Determine the [x, y] coordinate at the center of the cell enclosing the given text.  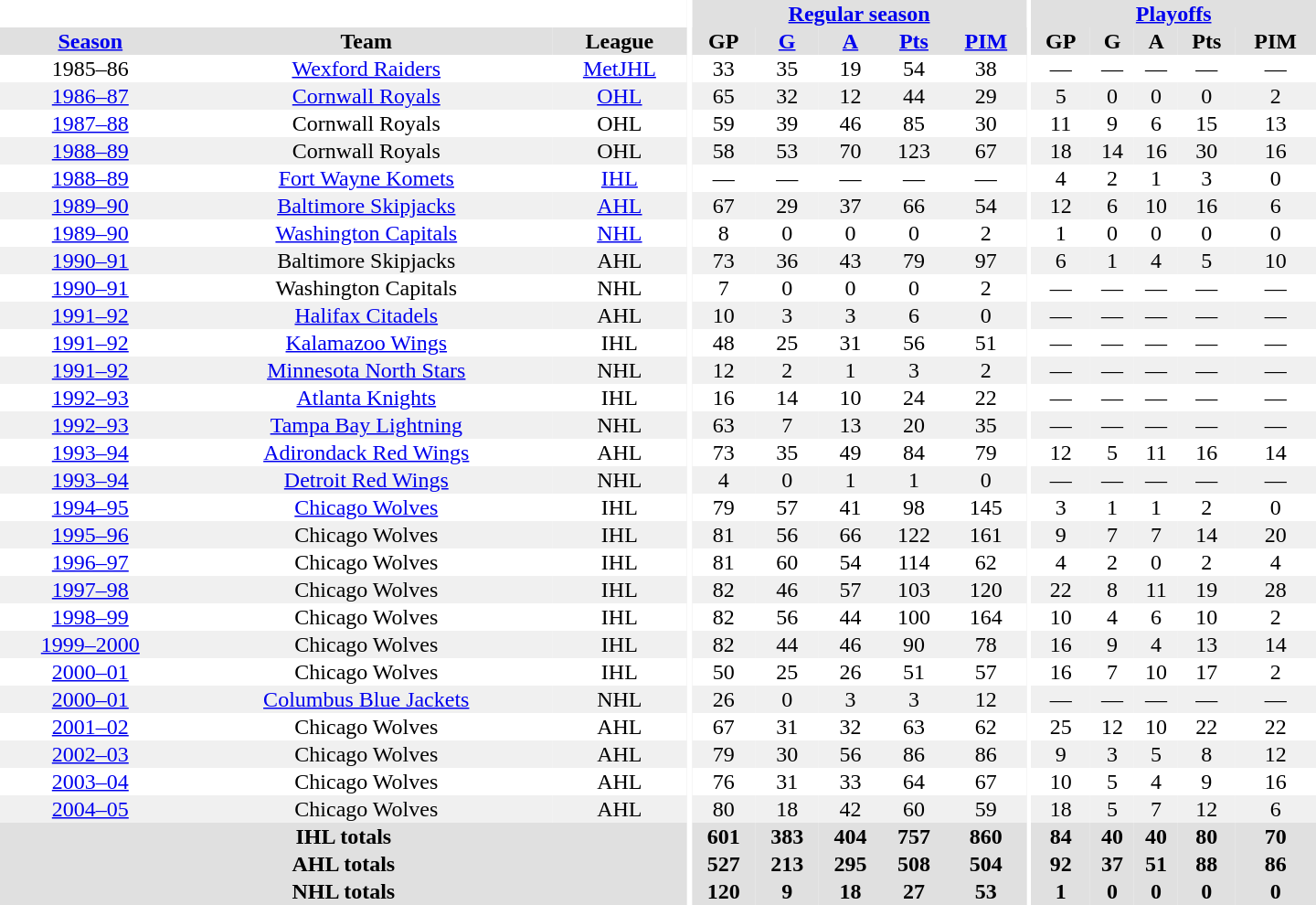
114 [914, 562]
36 [786, 261]
2002–03 [90, 754]
1986–87 [90, 96]
98 [914, 507]
2003–04 [90, 782]
65 [724, 96]
39 [786, 123]
508 [914, 864]
1998–99 [90, 617]
145 [986, 507]
1997–98 [90, 590]
97 [986, 261]
383 [786, 836]
860 [986, 836]
Columbus Blue Jackets [366, 699]
1985–86 [90, 69]
Atlanta Knights [366, 398]
64 [914, 782]
103 [914, 590]
League [620, 41]
NHL totals [344, 891]
50 [724, 672]
Minnesota North Stars [366, 370]
404 [850, 836]
161 [986, 535]
757 [914, 836]
Playoffs [1173, 14]
504 [986, 864]
24 [914, 398]
Season [90, 41]
Fort Wayne Komets [366, 178]
43 [850, 261]
100 [914, 617]
17 [1206, 672]
527 [724, 864]
90 [914, 644]
1995–96 [90, 535]
49 [850, 452]
601 [724, 836]
41 [850, 507]
Adirondack Red Wings [366, 452]
85 [914, 123]
2004–05 [90, 809]
Wexford Raiders [366, 69]
AHL totals [344, 864]
38 [986, 69]
Detroit Red Wings [366, 480]
295 [850, 864]
IHL totals [344, 836]
Tampa Bay Lightning [366, 425]
27 [914, 891]
2001–02 [90, 727]
164 [986, 617]
MetJHL [620, 69]
1987–88 [90, 123]
123 [914, 151]
88 [1206, 864]
Team [366, 41]
58 [724, 151]
122 [914, 535]
76 [724, 782]
1999–2000 [90, 644]
42 [850, 809]
213 [786, 864]
48 [724, 343]
Kalamazoo Wings [366, 343]
Regular season [859, 14]
1994–95 [90, 507]
1996–97 [90, 562]
92 [1060, 864]
Halifax Citadels [366, 315]
28 [1276, 590]
15 [1206, 123]
78 [986, 644]
